Locate the cell with the specified text and output its [X, Y] center coordinate. 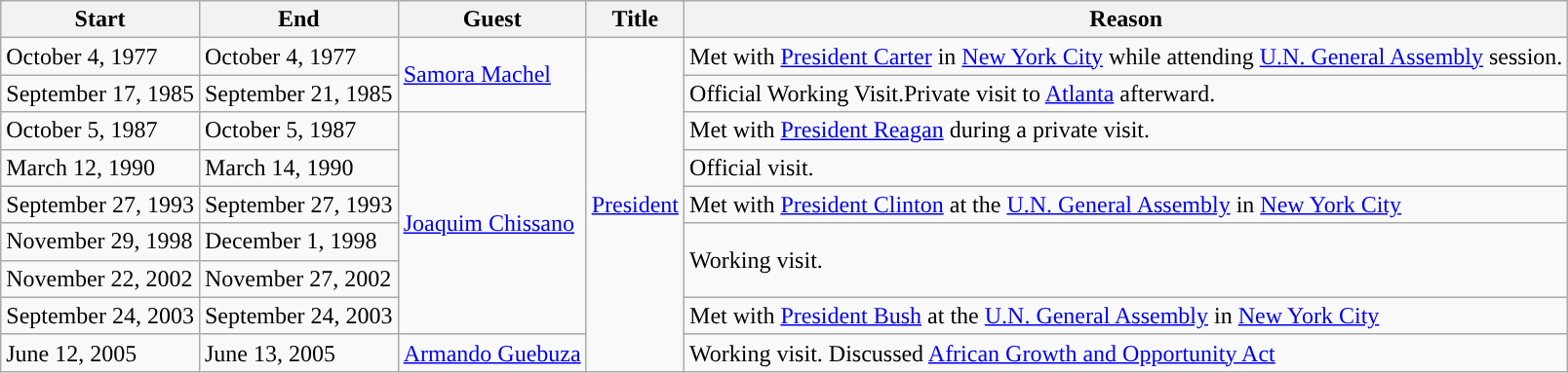
Official visit. [1126, 168]
Guest [491, 19]
June 13, 2005 [298, 353]
Working visit. Discussed African Growth and Opportunity Act [1126, 353]
March 12, 1990 [100, 168]
Samora Machel [491, 75]
Working visit. [1126, 260]
September 21, 1985 [298, 93]
Met with President Bush at the U.N. General Assembly in New York City [1126, 316]
November 29, 1998 [100, 242]
Official Working Visit.Private visit to Atlanta afterward. [1126, 93]
November 22, 2002 [100, 279]
Start [100, 19]
Met with President Carter in New York City while attending U.N. General Assembly session. [1126, 56]
Armando Guebuza [491, 353]
Title [635, 19]
September 17, 1985 [100, 93]
End [298, 19]
November 27, 2002 [298, 279]
June 12, 2005 [100, 353]
December 1, 1998 [298, 242]
Reason [1126, 19]
Joaquim Chissano [491, 223]
Met with President Clinton at the U.N. General Assembly in New York City [1126, 205]
President [635, 205]
Met with President Reagan during a private visit. [1126, 131]
March 14, 1990 [298, 168]
